For the text-containing cell, return its midpoint in (x, y) coordinate format. 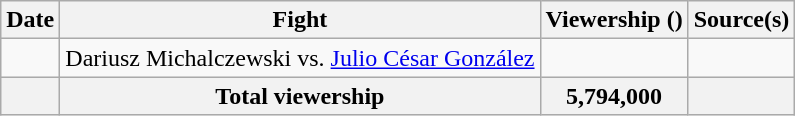
Total viewership (300, 96)
Dariusz Michalczewski vs. Julio César González (300, 58)
Date (30, 20)
5,794,000 (614, 96)
Viewership () (614, 20)
Fight (300, 20)
Source(s) (742, 20)
